Determine the [X, Y] coordinate at the center of the cell enclosing the given text.  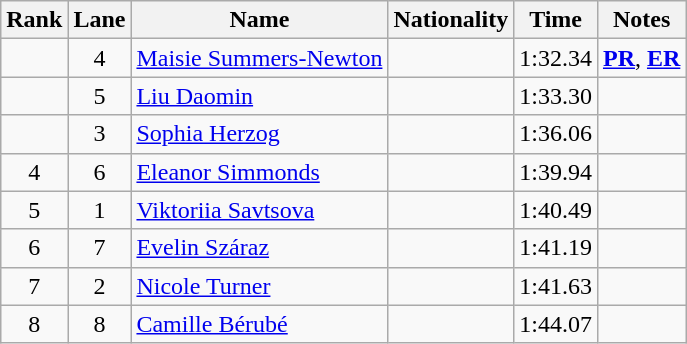
PR, ER [641, 58]
1:40.49 [556, 210]
Nicole Turner [260, 286]
Sophia Herzog [260, 134]
1:44.07 [556, 324]
1:39.94 [556, 172]
1:33.30 [556, 96]
Maisie Summers-Newton [260, 58]
Lane [100, 20]
Nationality [451, 20]
Viktoriia Savtsova [260, 210]
Notes [641, 20]
Name [260, 20]
Liu Daomin [260, 96]
3 [100, 134]
2 [100, 286]
1:41.19 [556, 248]
Rank [34, 20]
1:41.63 [556, 286]
1:36.06 [556, 134]
1:32.34 [556, 58]
Eleanor Simmonds [260, 172]
Time [556, 20]
Camille Bérubé [260, 324]
1 [100, 210]
Evelin Száraz [260, 248]
